Scan for the cell matching the given text and deliver its (X, Y) coordinate at center. 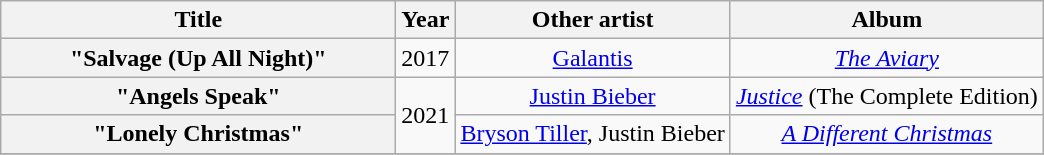
Other artist (592, 20)
Year (426, 20)
A Different Christmas (886, 134)
Title (198, 20)
Justice (The Complete Edition) (886, 96)
2017 (426, 58)
2021 (426, 115)
Bryson Tiller, Justin Bieber (592, 134)
Justin Bieber (592, 96)
"Salvage (Up All Night)" (198, 58)
"Lonely Christmas" (198, 134)
Album (886, 20)
Galantis (592, 58)
"Angels Speak" (198, 96)
The Aviary (886, 58)
